From the cell containing the given text, extract its center point as [x, y] coordinate. 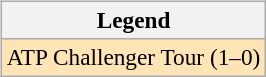
Legend [133, 20]
ATP Challenger Tour (1–0) [133, 57]
